Return [X, Y] of the center of cell containing provided text 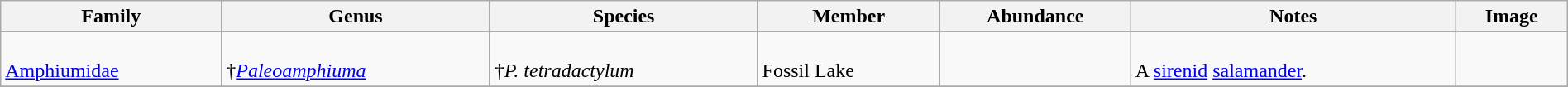
†Paleoamphiuma [356, 60]
Member [849, 17]
Fossil Lake [849, 60]
Notes [1293, 17]
Image [1512, 17]
A sirenid salamander. [1293, 60]
Family [111, 17]
Species [624, 17]
Amphiumidae [111, 60]
†P. tetradactylum [624, 60]
Abundance [1035, 17]
Genus [356, 17]
